Provide the (X, Y) coordinate of the cell's center where the given text is located.  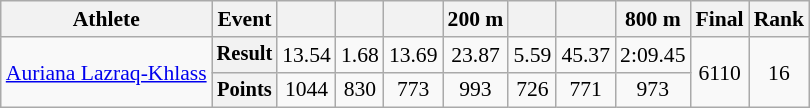
Athlete (106, 19)
Rank (780, 19)
6110 (720, 72)
2:09.45 (652, 55)
1.68 (360, 55)
13.54 (306, 55)
726 (532, 90)
771 (586, 90)
773 (414, 90)
993 (476, 90)
23.87 (476, 55)
200 m (476, 19)
13.69 (414, 55)
45.37 (586, 55)
973 (652, 90)
830 (360, 90)
Points (245, 90)
Result (245, 55)
Final (720, 19)
Event (245, 19)
1044 (306, 90)
Auriana Lazraq-Khlass (106, 72)
800 m (652, 19)
16 (780, 72)
5.59 (532, 55)
